Locate the cell with the specified text and output its (X, Y) center coordinate. 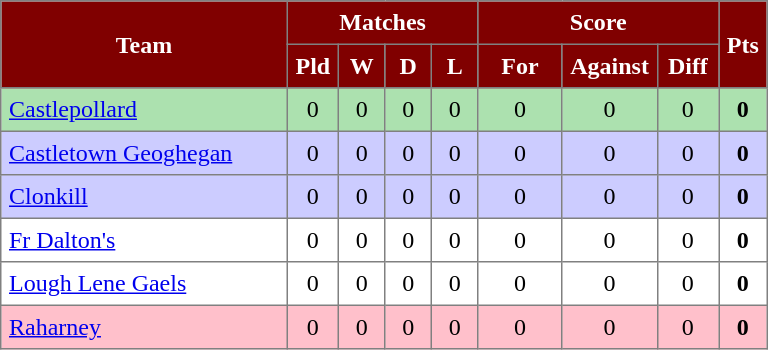
Score (598, 23)
Matches (382, 23)
Castletown Geoghegan (144, 153)
Fr Dalton's (144, 240)
Clonkill (144, 197)
D (408, 66)
Raharney (144, 327)
Lough Lene Gaels (144, 284)
Diff (688, 66)
Castlepollard (144, 110)
Against (610, 66)
L (454, 66)
Team (144, 44)
Pld (312, 66)
W (361, 66)
For (520, 66)
Pts (743, 44)
